Capture the cell that displays the provided text and extract its [x, y] central coordinate. 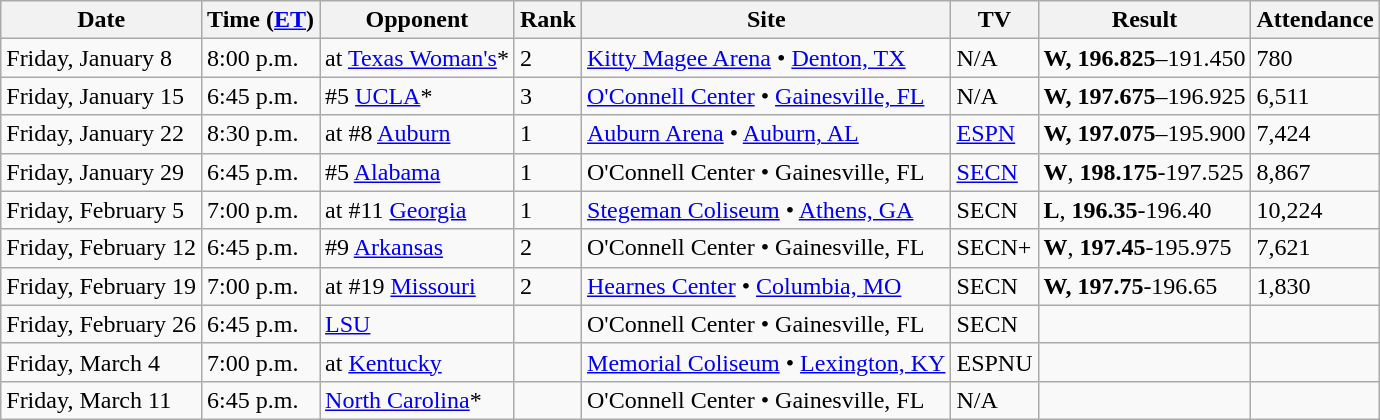
Friday, March 11 [102, 400]
7,621 [1315, 248]
Friday, February 26 [102, 324]
W, 197.75-196.65 [1144, 286]
Friday, January 15 [102, 96]
#9 Arkansas [418, 248]
ESPNU [994, 362]
W, 196.825–191.450 [1144, 58]
W, 197.675–196.925 [1144, 96]
Friday, January 8 [102, 58]
Auburn Arena • Auburn, AL [766, 134]
8:00 p.m. [261, 58]
SECN+ [994, 248]
Result [1144, 20]
Friday, February 19 [102, 286]
#5 UCLA* [418, 96]
3 [548, 96]
Time (ET) [261, 20]
at #8 Auburn [418, 134]
W, 198.175-197.525 [1144, 172]
780 [1315, 58]
Friday, February 5 [102, 210]
at #19 Missouri [418, 286]
Stegeman Coliseum • Athens, GA [766, 210]
Site [766, 20]
at Kentucky [418, 362]
Friday, January 29 [102, 172]
Attendance [1315, 20]
Friday, February 12 [102, 248]
LSU [418, 324]
TV [994, 20]
Opponent [418, 20]
W, 197.45-195.975 [1144, 248]
1,830 [1315, 286]
Friday, January 22 [102, 134]
7,424 [1315, 134]
Memorial Coliseum • Lexington, KY [766, 362]
at Texas Woman's* [418, 58]
Hearnes Center • Columbia, MO [766, 286]
at #11 Georgia [418, 210]
8,867 [1315, 172]
ESPN [994, 134]
10,224 [1315, 210]
Date [102, 20]
W, 197.075–195.900 [1144, 134]
8:30 p.m. [261, 134]
Kitty Magee Arena • Denton, TX [766, 58]
Rank [548, 20]
Friday, March 4 [102, 362]
6,511 [1315, 96]
North Carolina* [418, 400]
#5 Alabama [418, 172]
L, 196.35-196.40 [1144, 210]
